Provide the [x, y] coordinate of the cell's center where the given text is located.  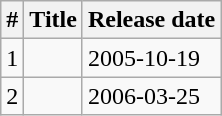
Title [54, 20]
Release date [151, 20]
2 [12, 96]
2005-10-19 [151, 58]
2006-03-25 [151, 96]
1 [12, 58]
# [12, 20]
